Output the [x, y] coordinate of the center of the cell containing the given text.  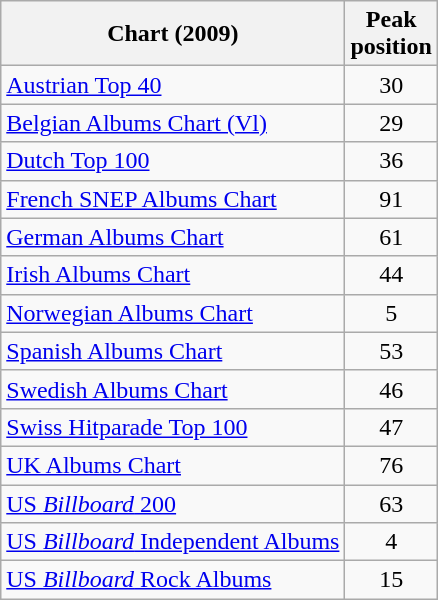
US Billboard Rock Albums [173, 580]
76 [391, 465]
46 [391, 389]
Norwegian Albums Chart [173, 313]
Irish Albums Chart [173, 275]
44 [391, 275]
UK Albums Chart [173, 465]
91 [391, 199]
36 [391, 161]
Peak position [391, 34]
61 [391, 237]
German Albums Chart [173, 237]
Belgian Albums Chart (Vl) [173, 123]
French SNEP Albums Chart [173, 199]
Dutch Top 100 [173, 161]
Swiss Hitparade Top 100 [173, 427]
US Billboard 200 [173, 503]
53 [391, 351]
15 [391, 580]
5 [391, 313]
63 [391, 503]
4 [391, 542]
US Billboard Independent Albums [173, 542]
Spanish Albums Chart [173, 351]
Swedish Albums Chart [173, 389]
Austrian Top 40 [173, 85]
29 [391, 123]
47 [391, 427]
Chart (2009) [173, 34]
30 [391, 85]
